Output the [X, Y] coordinate of the center of the cell containing the given text.  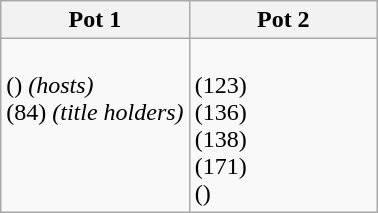
Pot 2 [283, 20]
() (hosts) (84) (title holders) [95, 126]
(123) (136) (138) (171) () [283, 126]
Pot 1 [95, 20]
